Output the [x, y] coordinate of the center of the cell containing the given text.  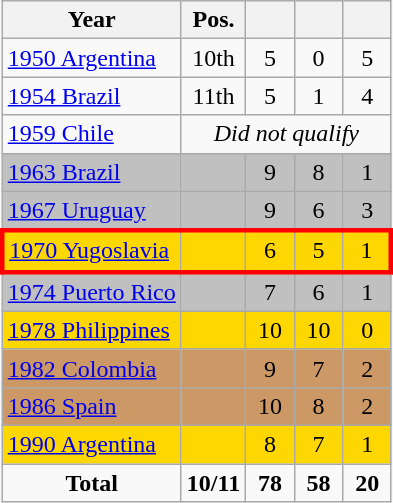
Did not qualify [286, 134]
4 [368, 96]
11th [213, 96]
1990 Argentina [92, 444]
1954 Brazil [92, 96]
1967 Uruguay [92, 211]
1978 Philippines [92, 330]
1974 Puerto Rico [92, 292]
10/11 [213, 483]
1950 Argentina [92, 58]
3 [368, 211]
10th [213, 58]
58 [318, 483]
1982 Colombia [92, 368]
Pos. [213, 20]
1959 Chile [92, 134]
78 [270, 483]
1970 Yugoslavia [92, 252]
20 [368, 483]
Total [92, 483]
1986 Spain [92, 406]
Year [92, 20]
1963 Brazil [92, 172]
